Output the (x, y) coordinate of the center of the cell containing the given text.  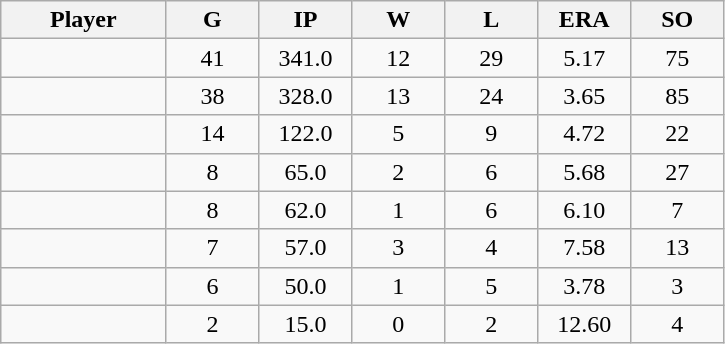
38 (212, 96)
50.0 (306, 286)
7.58 (584, 248)
75 (678, 58)
24 (492, 96)
62.0 (306, 210)
ERA (584, 20)
14 (212, 134)
3.65 (584, 96)
5.68 (584, 172)
12 (398, 58)
328.0 (306, 96)
3.78 (584, 286)
29 (492, 58)
4.72 (584, 134)
15.0 (306, 324)
22 (678, 134)
5.17 (584, 58)
41 (212, 58)
G (212, 20)
341.0 (306, 58)
6.10 (584, 210)
9 (492, 134)
65.0 (306, 172)
W (398, 20)
122.0 (306, 134)
12.60 (584, 324)
IP (306, 20)
85 (678, 96)
SO (678, 20)
L (492, 20)
Player (84, 20)
27 (678, 172)
57.0 (306, 248)
0 (398, 324)
